Return the (x, y) coordinate for the center point of the cell that contains the specified text.  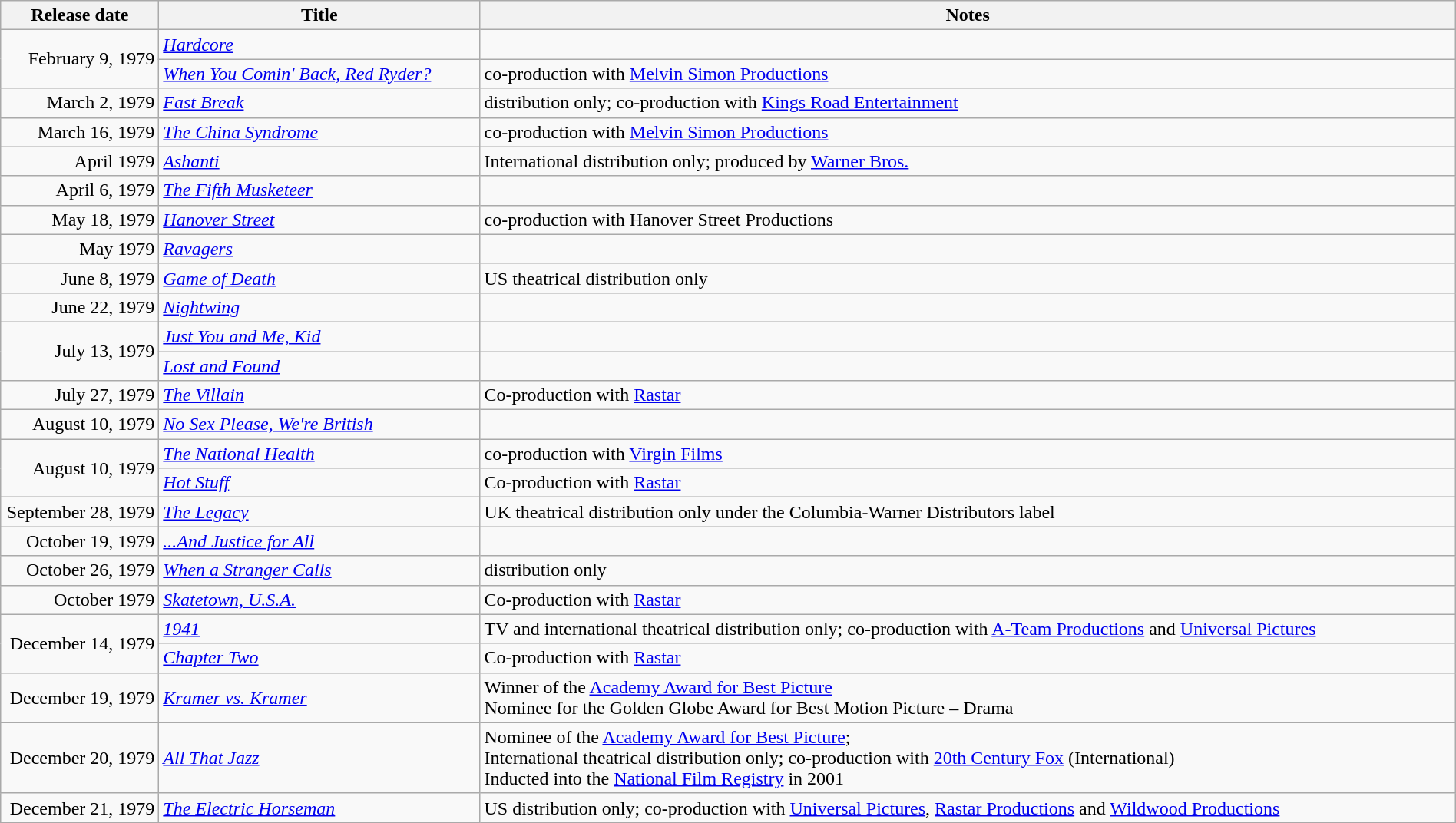
Notes (968, 15)
Ashanti (319, 161)
July 13, 1979 (80, 351)
October 19, 1979 (80, 541)
March 16, 1979 (80, 132)
October 1979 (80, 600)
Hanover Street (319, 220)
distribution only (968, 570)
September 28, 1979 (80, 512)
Kramer vs. Kramer (319, 697)
Chapter Two (319, 658)
The China Syndrome (319, 132)
June 8, 1979 (80, 278)
The National Health (319, 454)
Nightwing (319, 307)
TV and international theatrical distribution only; co-production with A-Team Productions and Universal Pictures (968, 629)
April 1979 (80, 161)
Just You and Me, Kid (319, 336)
February 9, 1979 (80, 59)
Title (319, 15)
April 6, 1979 (80, 190)
December 21, 1979 (80, 808)
No Sex Please, We're British (319, 425)
US theatrical distribution only (968, 278)
Lost and Found (319, 366)
December 20, 1979 (80, 758)
co-production with Virgin Films (968, 454)
June 22, 1979 (80, 307)
Ravagers (319, 249)
US distribution only; co-production with Universal Pictures, Rastar Productions and Wildwood Productions (968, 808)
When a Stranger Calls (319, 570)
When You Comin' Back, Red Ryder? (319, 74)
Game of Death (319, 278)
Hardcore (319, 45)
All That Jazz (319, 758)
July 27, 1979 (80, 395)
Winner of the Academy Award for Best PictureNominee for the Golden Globe Award for Best Motion Picture – Drama (968, 697)
March 2, 1979 (80, 103)
The Villain (319, 395)
May 18, 1979 (80, 220)
October 26, 1979 (80, 570)
May 1979 (80, 249)
Fast Break (319, 103)
December 19, 1979 (80, 697)
UK theatrical distribution only under the Columbia-Warner Distributors label (968, 512)
The Legacy (319, 512)
distribution only; co-production with Kings Road Entertainment (968, 103)
The Electric Horseman (319, 808)
The Fifth Musketeer (319, 190)
1941 (319, 629)
Hot Stuff (319, 483)
Skatetown, U.S.A. (319, 600)
co-production with Hanover Street Productions (968, 220)
...And Justice for All (319, 541)
December 14, 1979 (80, 643)
Release date (80, 15)
International distribution only; produced by Warner Bros. (968, 161)
